Return the (x, y) coordinate for the center point of the cell that contains the specified text.  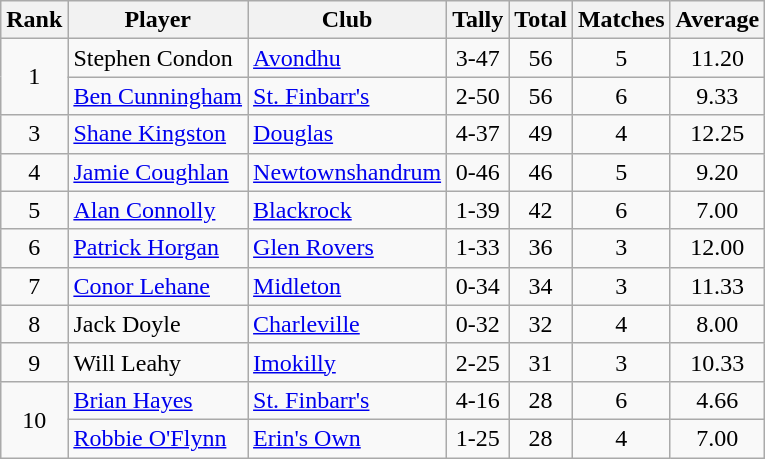
12.25 (718, 134)
1-25 (478, 438)
Avondhu (348, 58)
4-37 (478, 134)
Stephen Condon (158, 58)
Midleton (348, 286)
11.20 (718, 58)
Rank (34, 20)
36 (541, 248)
2-25 (478, 362)
7 (34, 286)
Average (718, 20)
Newtownshandrum (348, 172)
Club (348, 20)
49 (541, 134)
Jamie Coughlan (158, 172)
Shane Kingston (158, 134)
10 (34, 419)
Tally (478, 20)
9 (34, 362)
46 (541, 172)
Imokilly (348, 362)
9.33 (718, 96)
4.66 (718, 400)
Will Leahy (158, 362)
1-33 (478, 248)
42 (541, 210)
Matches (621, 20)
Robbie O'Flynn (158, 438)
34 (541, 286)
Patrick Horgan (158, 248)
8.00 (718, 324)
Jack Doyle (158, 324)
1-39 (478, 210)
Conor Lehane (158, 286)
Charleville (348, 324)
10.33 (718, 362)
1 (34, 77)
Brian Hayes (158, 400)
Ben Cunningham (158, 96)
0-34 (478, 286)
32 (541, 324)
Alan Connolly (158, 210)
12.00 (718, 248)
31 (541, 362)
Total (541, 20)
9.20 (718, 172)
0-46 (478, 172)
Blackrock (348, 210)
Erin's Own (348, 438)
Player (158, 20)
8 (34, 324)
2-50 (478, 96)
11.33 (718, 286)
4-16 (478, 400)
Glen Rovers (348, 248)
0-32 (478, 324)
Douglas (348, 134)
3-47 (478, 58)
